Provide the [X, Y] coordinate of the cell's center where the given text is located.  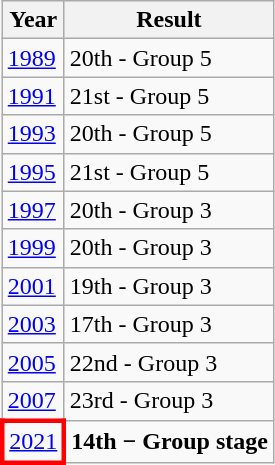
14th − Group stage [168, 442]
1989 [33, 58]
Result [168, 20]
2021 [33, 442]
1995 [33, 172]
2007 [33, 401]
1999 [33, 248]
Year [33, 20]
1991 [33, 96]
1993 [33, 134]
17th - Group 3 [168, 324]
2003 [33, 324]
23rd - Group 3 [168, 401]
1997 [33, 210]
22nd - Group 3 [168, 362]
2005 [33, 362]
2001 [33, 286]
19th - Group 3 [168, 286]
